Extract the (X, Y) coordinate from the center of the cell holding the provided text.  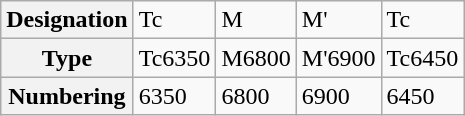
M6800 (256, 58)
Numbering (67, 96)
6350 (174, 96)
6450 (422, 96)
6800 (256, 96)
Designation (67, 20)
M'6900 (338, 58)
6900 (338, 96)
M (256, 20)
Tc6350 (174, 58)
Tc6450 (422, 58)
M' (338, 20)
Type (67, 58)
